Scan for the cell matching the given text and deliver its [x, y] coordinate at center. 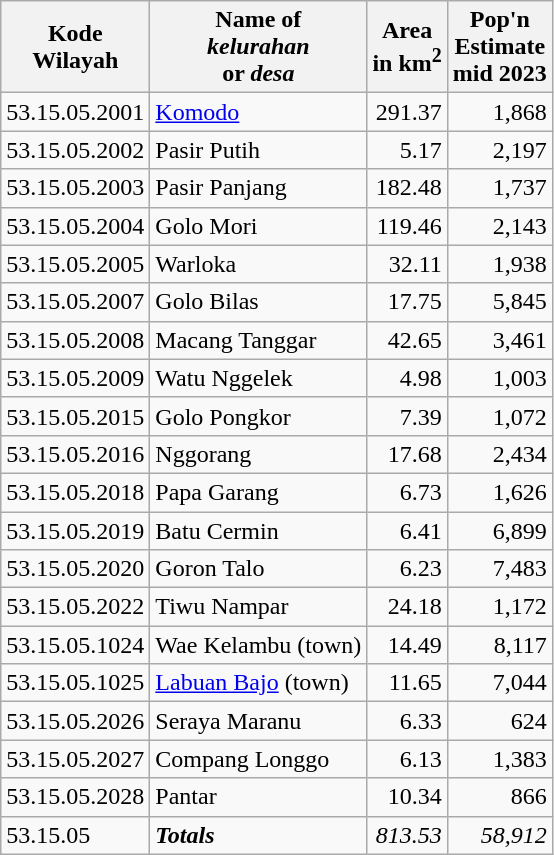
11.65 [407, 683]
53.15.05 [76, 835]
53.15.05.1025 [76, 683]
1,003 [500, 378]
Seraya Maranu [258, 721]
53.15.05.2003 [76, 188]
Papa Garang [258, 492]
7,044 [500, 683]
53.15.05.2007 [76, 302]
7,483 [500, 569]
14.49 [407, 645]
1,938 [500, 264]
Nggorang [258, 454]
53.15.05.2022 [76, 607]
6.41 [407, 531]
2,197 [500, 150]
1,868 [500, 112]
Pasir Panjang [258, 188]
24.18 [407, 607]
3,461 [500, 340]
6,899 [500, 531]
2,434 [500, 454]
Golo Bilas [258, 302]
53.15.05.2019 [76, 531]
Komodo [258, 112]
53.15.05.2004 [76, 226]
6.23 [407, 569]
17.68 [407, 454]
Golo Mori [258, 226]
53.15.05.1024 [76, 645]
182.48 [407, 188]
Name of kelurahan or desa [258, 47]
Tiwu Nampar [258, 607]
Pasir Putih [258, 150]
Totals [258, 835]
53.15.05.2016 [76, 454]
1,383 [500, 759]
Pantar [258, 797]
1,072 [500, 416]
Wae Kelambu (town) [258, 645]
53.15.05.2027 [76, 759]
Batu Cermin [258, 531]
53.15.05.2028 [76, 797]
291.37 [407, 112]
1,626 [500, 492]
5.17 [407, 150]
Macang Tanggar [258, 340]
1,737 [500, 188]
32.11 [407, 264]
17.75 [407, 302]
58,912 [500, 835]
KodeWilayah [76, 47]
53.15.05.2020 [76, 569]
10.34 [407, 797]
53.15.05.2005 [76, 264]
42.65 [407, 340]
119.46 [407, 226]
Warloka [258, 264]
Watu Nggelek [258, 378]
Golo Pongkor [258, 416]
53.15.05.2026 [76, 721]
Compang Longgo [258, 759]
53.15.05.2015 [76, 416]
8,117 [500, 645]
53.15.05.2002 [76, 150]
Labuan Bajo (town) [258, 683]
5,845 [500, 302]
2,143 [500, 226]
6.73 [407, 492]
Goron Talo [258, 569]
53.15.05.2018 [76, 492]
6.33 [407, 721]
866 [500, 797]
7.39 [407, 416]
53.15.05.2001 [76, 112]
6.13 [407, 759]
4.98 [407, 378]
Area in km2 [407, 47]
53.15.05.2008 [76, 340]
Pop'nEstimatemid 2023 [500, 47]
813.53 [407, 835]
624 [500, 721]
53.15.05.2009 [76, 378]
1,172 [500, 607]
